For the text-containing cell, return its midpoint in (x, y) coordinate format. 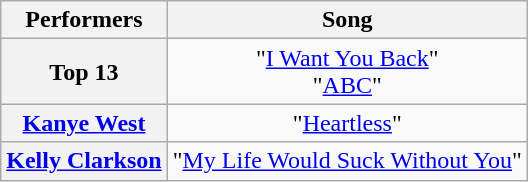
Kanye West (84, 123)
"My Life Would Suck Without You" (347, 161)
Kelly Clarkson (84, 161)
Song (347, 20)
"Heartless" (347, 123)
"I Want You Back""ABC" (347, 72)
Top 13 (84, 72)
Performers (84, 20)
